From the cell containing the given text, extract its center point as (X, Y) coordinate. 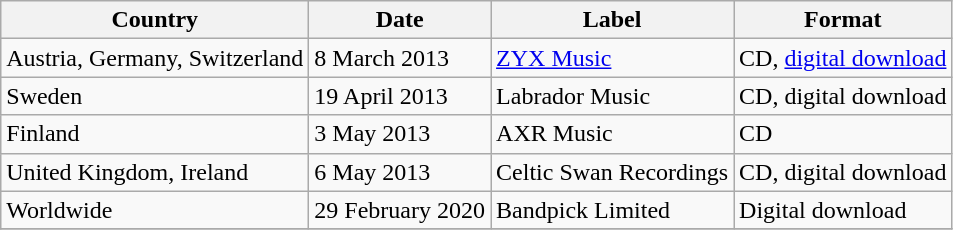
Format (843, 20)
29 February 2020 (400, 210)
19 April 2013 (400, 96)
Worldwide (155, 210)
ZYX Music (612, 58)
Celtic Swan Recordings (612, 172)
6 May 2013 (400, 172)
Labrador Music (612, 96)
Digital download (843, 210)
AXR Music (612, 134)
Sweden (155, 96)
Country (155, 20)
Austria, Germany, Switzerland (155, 58)
Date (400, 20)
3 May 2013 (400, 134)
CD (843, 134)
Label (612, 20)
8 March 2013 (400, 58)
United Kingdom, Ireland (155, 172)
Bandpick Limited (612, 210)
Finland (155, 134)
